Determine the [x, y] coordinate at the center of the cell enclosing the given text.  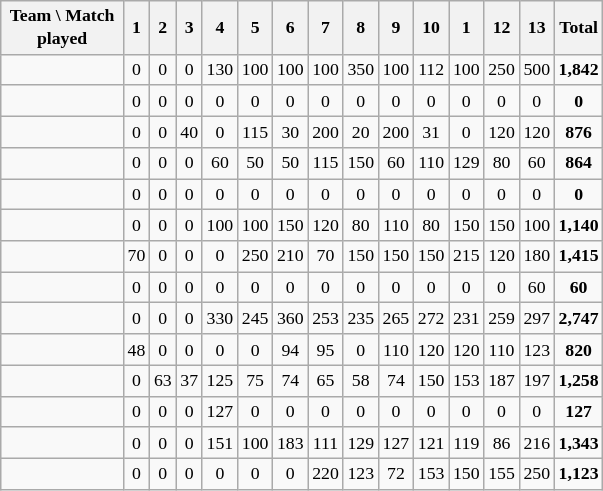
180 [536, 256]
876 [578, 132]
864 [578, 162]
500 [536, 70]
1,842 [578, 70]
272 [432, 318]
6 [290, 28]
151 [220, 442]
259 [502, 318]
13 [536, 28]
125 [220, 380]
72 [396, 474]
40 [189, 132]
112 [432, 70]
220 [326, 474]
12 [502, 28]
155 [502, 474]
Total [578, 28]
2,747 [578, 318]
360 [290, 318]
65 [326, 380]
820 [578, 350]
187 [502, 380]
1,415 [578, 256]
4 [220, 28]
31 [432, 132]
37 [189, 380]
9 [396, 28]
1,258 [578, 380]
2 [163, 28]
75 [254, 380]
183 [290, 442]
216 [536, 442]
86 [502, 442]
231 [466, 318]
7 [326, 28]
3 [189, 28]
58 [360, 380]
210 [290, 256]
94 [290, 350]
8 [360, 28]
215 [466, 256]
63 [163, 380]
95 [326, 350]
235 [360, 318]
20 [360, 132]
1,123 [578, 474]
Team \ Match played [62, 28]
119 [466, 442]
48 [136, 350]
265 [396, 318]
350 [360, 70]
130 [220, 70]
111 [326, 442]
245 [254, 318]
197 [536, 380]
30 [290, 132]
253 [326, 318]
1,140 [578, 226]
297 [536, 318]
1,343 [578, 442]
121 [432, 442]
10 [432, 28]
330 [220, 318]
5 [254, 28]
